Extract the (x, y) coordinate from the center of the cell holding the provided text.  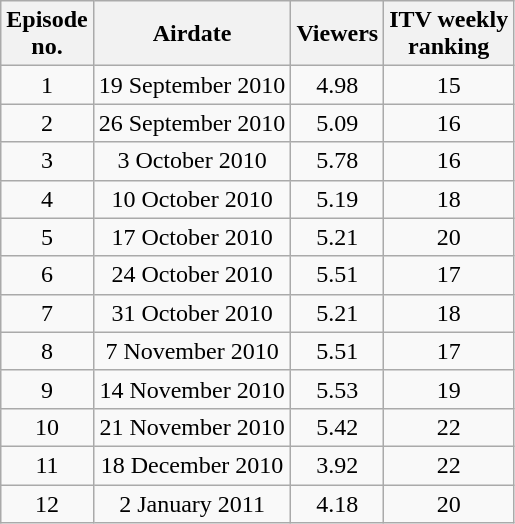
2 (47, 123)
5.09 (338, 123)
18 December 2010 (192, 465)
Episodeno. (47, 34)
19 September 2010 (192, 85)
9 (47, 389)
1 (47, 85)
10 October 2010 (192, 199)
5.19 (338, 199)
2 January 2011 (192, 503)
24 October 2010 (192, 275)
3 October 2010 (192, 161)
4 (47, 199)
11 (47, 465)
5 (47, 237)
21 November 2010 (192, 427)
4.98 (338, 85)
5.53 (338, 389)
15 (449, 85)
17 October 2010 (192, 237)
31 October 2010 (192, 313)
10 (47, 427)
5.42 (338, 427)
4.18 (338, 503)
7 November 2010 (192, 351)
6 (47, 275)
Airdate (192, 34)
Viewers (338, 34)
8 (47, 351)
12 (47, 503)
14 November 2010 (192, 389)
26 September 2010 (192, 123)
ITV weeklyranking (449, 34)
3.92 (338, 465)
7 (47, 313)
5.78 (338, 161)
3 (47, 161)
19 (449, 389)
